Detect which cell encompasses the target text, then output its [X, Y] center coordinate. 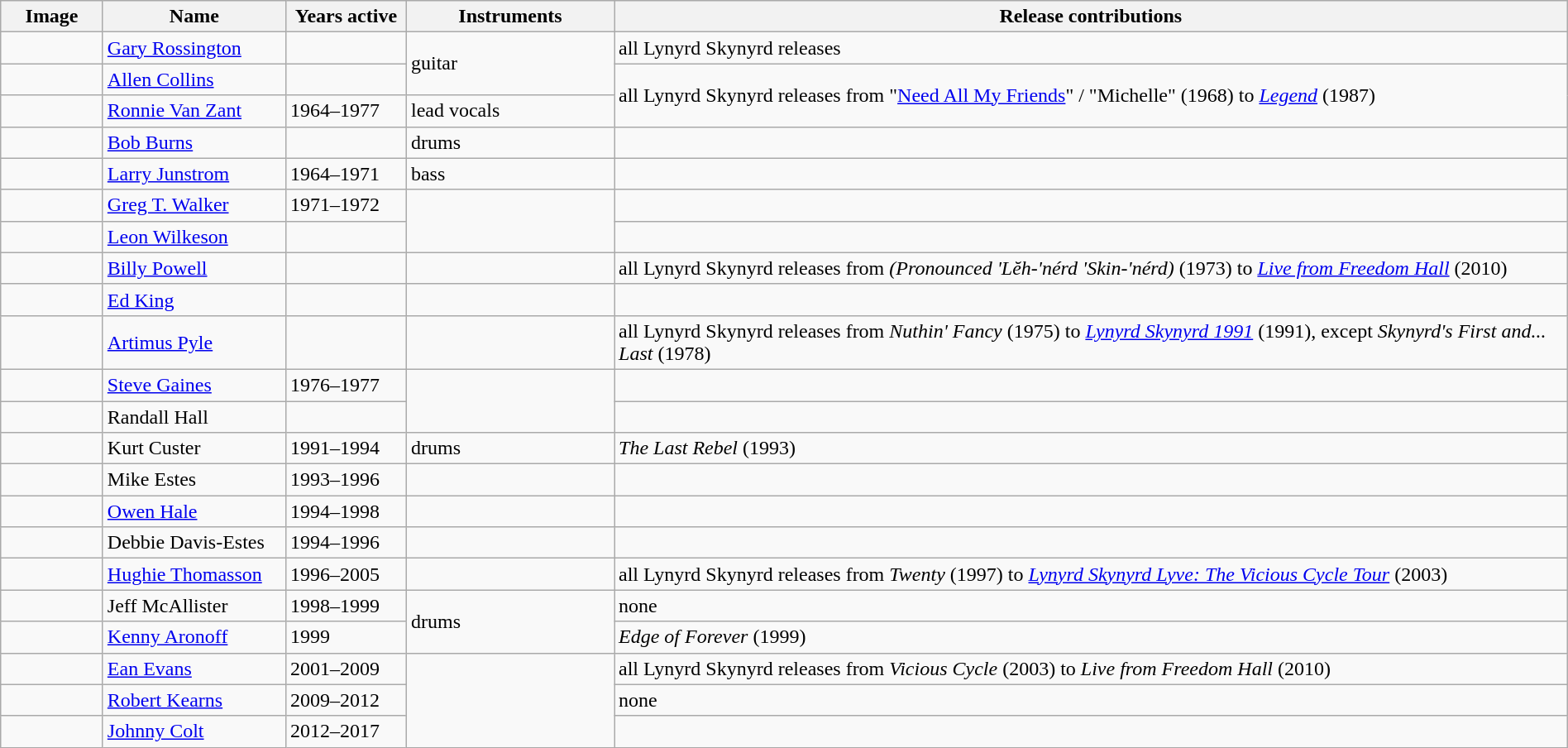
2001–2009 [346, 669]
Billy Powell [194, 268]
Leon Wilkeson [194, 237]
Instruments [509, 17]
1996–2005 [346, 574]
Bob Burns [194, 142]
Mike Estes [194, 480]
1976–1977 [346, 385]
Hughie Thomasson [194, 574]
1964–1971 [346, 174]
Debbie Davis-Estes [194, 543]
1971–1972 [346, 205]
Greg T. Walker [194, 205]
Years active [346, 17]
1998–1999 [346, 606]
1994–1998 [346, 511]
Randall Hall [194, 416]
Larry Junstrom [194, 174]
1964–1977 [346, 111]
Ed King [194, 300]
all Lynyrd Skynyrd releases from Nuthin' Fancy (1975) to Lynyrd Skynyrd 1991 (1991), except Skynyrd's First and... Last (1978) [1090, 343]
Steve Gaines [194, 385]
Name [194, 17]
Kurt Custer [194, 448]
Ronnie Van Zant [194, 111]
guitar [509, 64]
2012–2017 [346, 731]
Artimus Pyle [194, 343]
Allen Collins [194, 79]
Image [52, 17]
all Lynyrd Skynyrd releases [1090, 48]
Edge of Forever (1999) [1090, 637]
bass [509, 174]
1994–1996 [346, 543]
1991–1994 [346, 448]
2009–2012 [346, 700]
1993–1996 [346, 480]
Release contributions [1090, 17]
all Lynyrd Skynyrd releases from Twenty (1997) to Lynyrd Skynyrd Lyve: The Vicious Cycle Tour (2003) [1090, 574]
Jeff McAllister [194, 606]
Johnny Colt [194, 731]
The Last Rebel (1993) [1090, 448]
Robert Kearns [194, 700]
lead vocals [509, 111]
all Lynyrd Skynyrd releases from (Pronounced 'Lĕh-'nérd 'Skin-'nérd) (1973) to Live from Freedom Hall (2010) [1090, 268]
all Lynyrd Skynyrd releases from Vicious Cycle (2003) to Live from Freedom Hall (2010) [1090, 669]
Gary Rossington [194, 48]
all Lynyrd Skynyrd releases from "Need All My Friends" / "Michelle" (1968) to Legend (1987) [1090, 95]
Ean Evans [194, 669]
Kenny Aronoff [194, 637]
Owen Hale [194, 511]
1999 [346, 637]
